Locate the cell with the specified text and output its (X, Y) center coordinate. 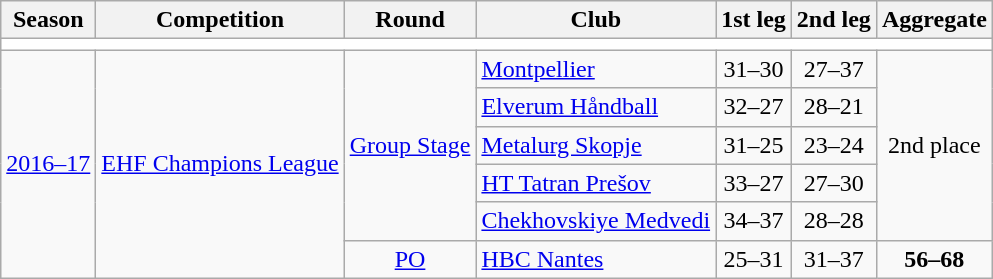
23–24 (834, 145)
2nd place (934, 145)
Group Stage (410, 145)
27–30 (834, 183)
HT Tatran Prešov (596, 183)
1st leg (754, 20)
28–21 (834, 107)
PO (410, 259)
27–37 (834, 69)
Aggregate (934, 20)
HBC Nantes (596, 259)
25–31 (754, 259)
28–28 (834, 221)
Club (596, 20)
2016–17 (48, 164)
Round (410, 20)
34–37 (754, 221)
32–27 (754, 107)
Montpellier (596, 69)
33–27 (754, 183)
31–30 (754, 69)
Competition (220, 20)
56–68 (934, 259)
Metalurg Skopje (596, 145)
Elverum Håndball (596, 107)
Chekhovskiye Medvedi (596, 221)
31–37 (834, 259)
2nd leg (834, 20)
EHF Champions League (220, 164)
31–25 (754, 145)
Season (48, 20)
